Pinpoint the cell where the given text exists, returning its [X, Y] midpoint coordinate. 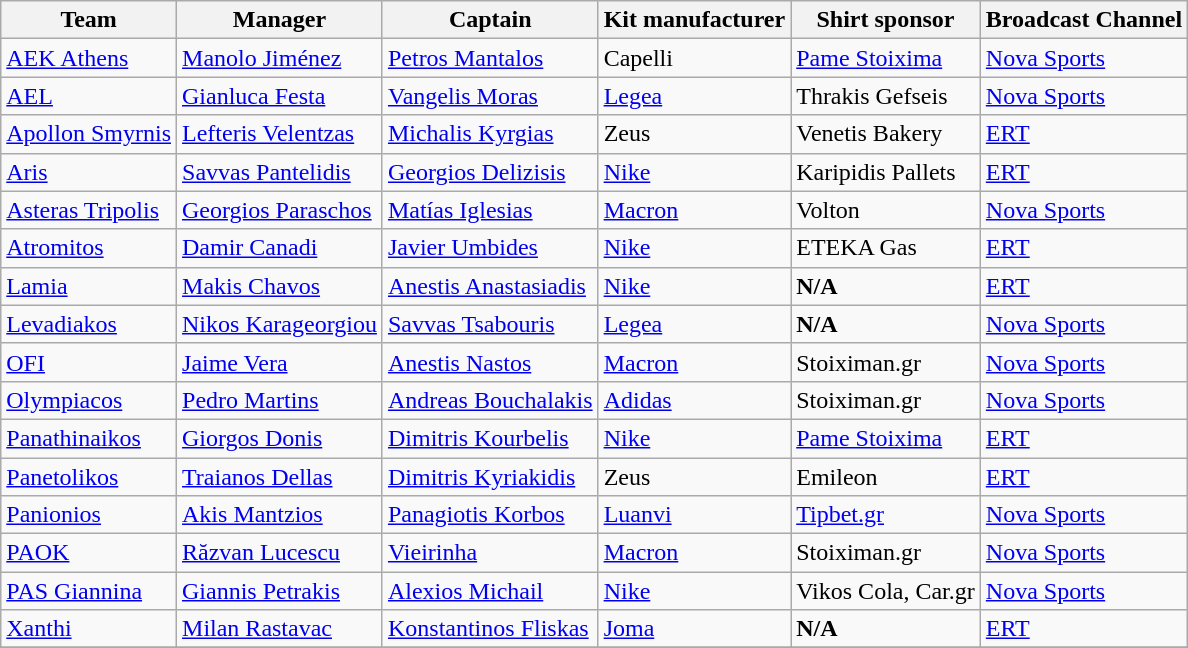
Thrakis Gefseis [886, 96]
Asteras Tripolis [89, 210]
Tipbet.gr [886, 515]
Makis Chavos [280, 286]
Venetis Bakery [886, 134]
Damir Canadi [280, 248]
Akis Mantzios [280, 515]
Luanvi [694, 515]
Xanthi [89, 629]
Lamia [89, 286]
Giannis Petrakis [280, 591]
Vieirinha [490, 553]
Savvas Pantelidis [280, 172]
Kit manufacturer [694, 20]
Răzvan Lucescu [280, 553]
Manager [280, 20]
Traianos Dellas [280, 477]
Vangelis Moras [490, 96]
PAOK [89, 553]
Broadcast Channel [1084, 20]
Aris [89, 172]
Emileon [886, 477]
Milan Rastavac [280, 629]
AEK Athens [89, 58]
Shirt sponsor [886, 20]
Gianluca Festa [280, 96]
AEL [89, 96]
Michalis Kyrgias [490, 134]
Panathinaikos [89, 438]
Dimitris Kourbelis [490, 438]
Joma [694, 629]
OFI [89, 362]
Olympiacos [89, 400]
Karipidis Pallets [886, 172]
Nikos Karageorgiou [280, 324]
Alexios Michail [490, 591]
Pedro Martins [280, 400]
Konstantinos Fliskas [490, 629]
Capelli [694, 58]
Adidas [694, 400]
Volton [886, 210]
Anestis Nastos [490, 362]
Javier Umbides [490, 248]
Anestis Anastasiadis [490, 286]
Savvas Tsabouris [490, 324]
Atromitos [89, 248]
Giorgos Donis [280, 438]
Captain [490, 20]
Petros Mantalos [490, 58]
Andreas Bouchalakis [490, 400]
Panetolikos [89, 477]
Vikos Cola, Car.gr [886, 591]
Apollon Smyrnis [89, 134]
Levadiakos [89, 324]
Jaime Vera [280, 362]
Georgios Paraschos [280, 210]
Manolo Jiménez [280, 58]
Dimitris Kyriakidis [490, 477]
Matías Iglesias [490, 210]
Lefteris Velentzas [280, 134]
Team [89, 20]
Panagiotis Korbos [490, 515]
ETEKA Gas [886, 248]
PAS Giannina [89, 591]
Panionios [89, 515]
Georgios Delizisis [490, 172]
